Output the (x, y) coordinate of the center of the cell containing the given text.  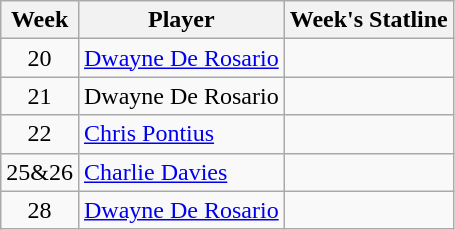
Player (181, 20)
Week's Statline (368, 20)
20 (40, 58)
28 (40, 210)
22 (40, 134)
21 (40, 96)
25&26 (40, 172)
Charlie Davies (181, 172)
Week (40, 20)
Chris Pontius (181, 134)
